Scan for the cell matching the given text and deliver its (X, Y) coordinate at center. 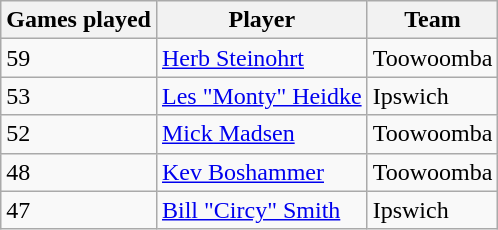
53 (79, 96)
Player (262, 20)
48 (79, 172)
Bill "Circy" Smith (262, 210)
47 (79, 210)
Games played (79, 20)
Les "Monty" Heidke (262, 96)
Team (432, 20)
59 (79, 58)
Herb Steinohrt (262, 58)
52 (79, 134)
Kev Boshammer (262, 172)
Mick Madsen (262, 134)
